Detect which cell encompasses the target text, then output its [x, y] center coordinate. 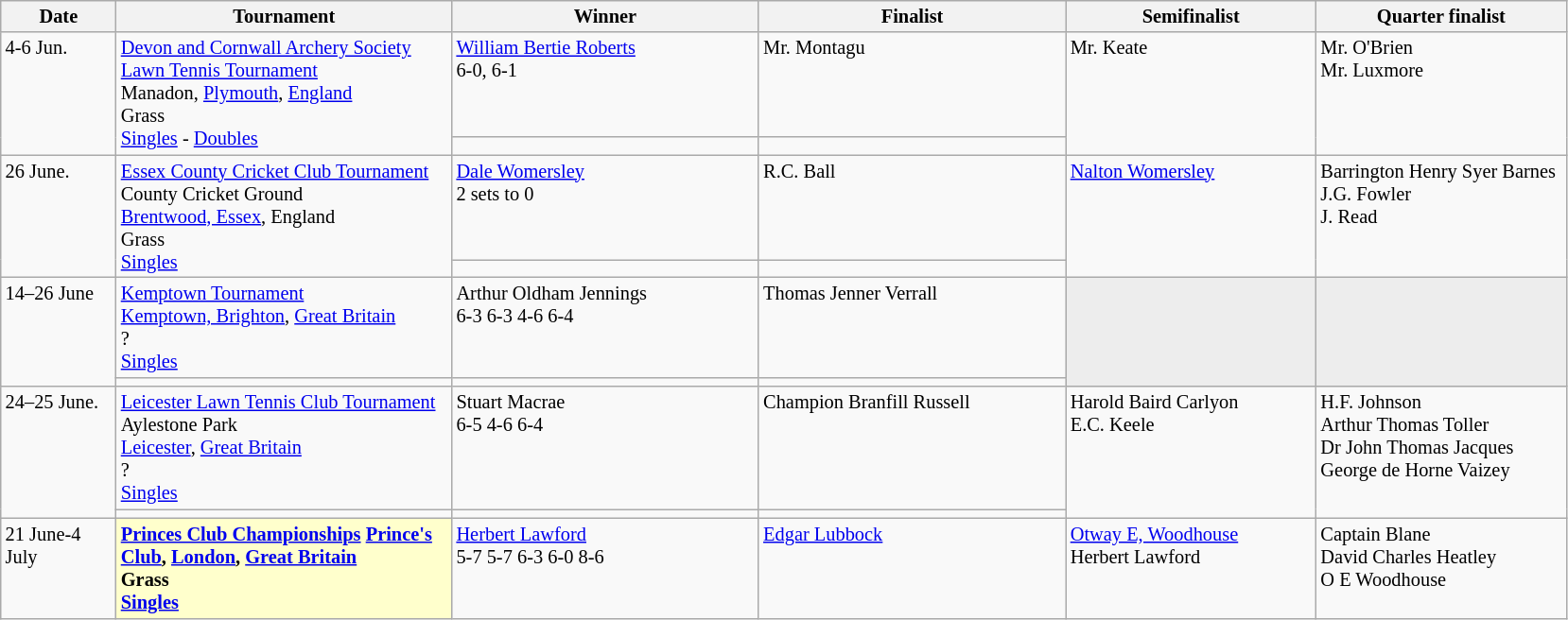
Princes Club Championships Prince's Club, London, Great BritainGrass Singles [284, 568]
Mr. Montagu [912, 85]
Date [59, 16]
H.F. Johnson Arthur Thomas Toller Dr John Thomas Jacques George de Horne Vaizey [1441, 452]
R.C. Ball [912, 208]
Dale Womersley2 sets to 0 [605, 208]
William Bertie Roberts6-0, 6-1 [605, 85]
Harold Baird Carlyon E.C. Keele [1192, 452]
Edgar Lubbock [912, 568]
Thomas Jenner Verrall [912, 327]
Champion Branfill Russell [912, 448]
Devon and Cornwall Archery Society Lawn Tennis TournamentManadon, Plymouth, EnglandGrass Singles - Doubles [284, 94]
14–26 June [59, 331]
Essex County Cricket Club Tournament County Cricket Ground Brentwood, Essex, EnglandGrassSingles [284, 216]
Stuart Macrae 6-5 4-6 6-4 [605, 448]
Nalton Womersley [1192, 216]
24–25 June. [59, 452]
Mr. O'Brien Mr. Luxmore [1441, 94]
Captain Blane David Charles Heatley O E Woodhouse [1441, 568]
Winner [605, 16]
26 June. [59, 216]
Tournament [284, 16]
Otway E, Woodhouse Herbert Lawford [1192, 568]
21 June-4 July [59, 568]
Leicester Lawn Tennis Club Tournament Aylestone Park Leicester, Great Britain? Singles [284, 448]
Barrington Henry Syer Barnes J.G. Fowler J. Read [1441, 216]
Mr. Keate [1192, 94]
Semifinalist [1192, 16]
Finalist [912, 16]
Kemptown TournamentKemptown, Brighton, Great Britain? Singles [284, 327]
Herbert Lawford5-7 5-7 6-3 6-0 8-6 [605, 568]
Quarter finalist [1441, 16]
Arthur Oldham Jennings6-3 6-3 4-6 6-4 [605, 327]
4-6 Jun. [59, 94]
